Output the (X, Y) coordinate of the center of the cell containing the given text.  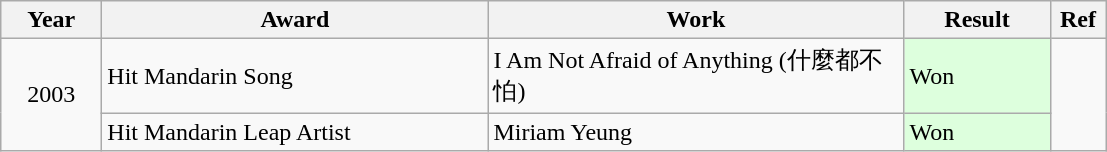
Hit Mandarin Leap Artist (295, 132)
Miriam Yeung (696, 132)
Award (295, 20)
Year (52, 20)
2003 (52, 95)
I Am Not Afraid of Anything (什麼都不怕) (696, 76)
Hit Mandarin Song (295, 76)
Ref (1078, 20)
Work (696, 20)
Result (977, 20)
